Extract the (X, Y) coordinate from the center of the cell holding the provided text.  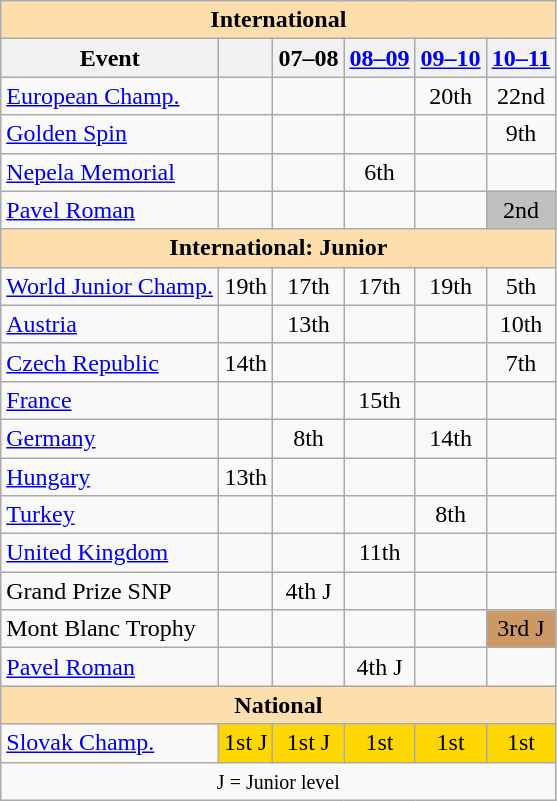
9th (521, 134)
Germany (110, 438)
10–11 (521, 58)
World Junior Champ. (110, 286)
Hungary (110, 477)
22nd (521, 96)
09–10 (450, 58)
J = Junior level (278, 781)
Czech Republic (110, 362)
France (110, 400)
07–08 (308, 58)
Nepela Memorial (110, 172)
08–09 (380, 58)
6th (380, 172)
Mont Blanc Trophy (110, 629)
20th (450, 96)
National (278, 705)
United Kingdom (110, 553)
European Champ. (110, 96)
15th (380, 400)
10th (521, 324)
5th (521, 286)
Golden Spin (110, 134)
2nd (521, 210)
Austria (110, 324)
Slovak Champ. (110, 743)
International (278, 20)
11th (380, 553)
Turkey (110, 515)
Grand Prize SNP (110, 591)
International: Junior (278, 248)
Event (110, 58)
3rd J (521, 629)
7th (521, 362)
